Scan for the cell matching the given text and deliver its [x, y] coordinate at center. 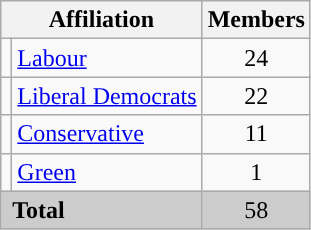
Members [256, 20]
22 [256, 96]
58 [256, 210]
Labour [107, 58]
24 [256, 58]
11 [256, 134]
Conservative [107, 134]
Total [102, 210]
Affiliation [102, 20]
Green [107, 172]
Liberal Democrats [107, 96]
1 [256, 172]
